Pinpoint the cell where the given text exists, returning its (X, Y) midpoint coordinate. 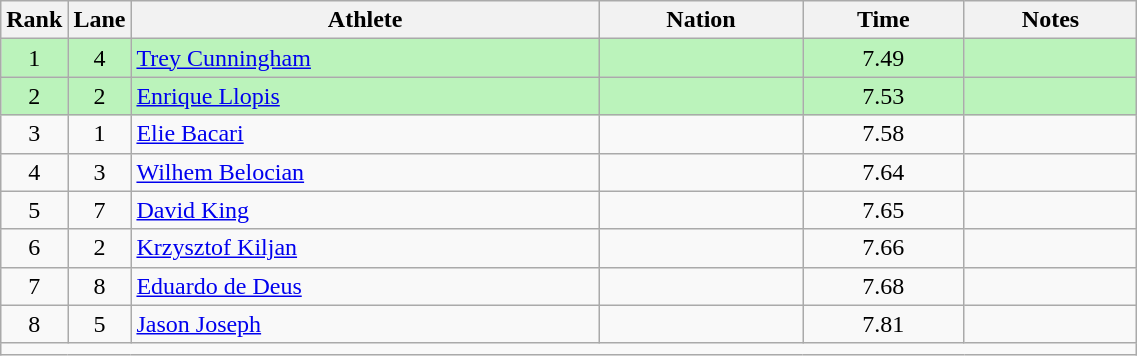
Athlete (366, 20)
7.64 (884, 172)
Eduardo de Deus (366, 286)
6 (34, 248)
Trey Cunningham (366, 58)
Time (884, 20)
David King (366, 210)
Elie Bacari (366, 134)
Jason Joseph (366, 324)
7.58 (884, 134)
Wilhem Belocian (366, 172)
Notes (1050, 20)
7.65 (884, 210)
Nation (700, 20)
Rank (34, 20)
Enrique Llopis (366, 96)
7.49 (884, 58)
Lane (100, 20)
7.53 (884, 96)
7.68 (884, 286)
7.66 (884, 248)
Krzysztof Kiljan (366, 248)
7.81 (884, 324)
